Provide the [x, y] coordinate of the cell's center where the given text is located.  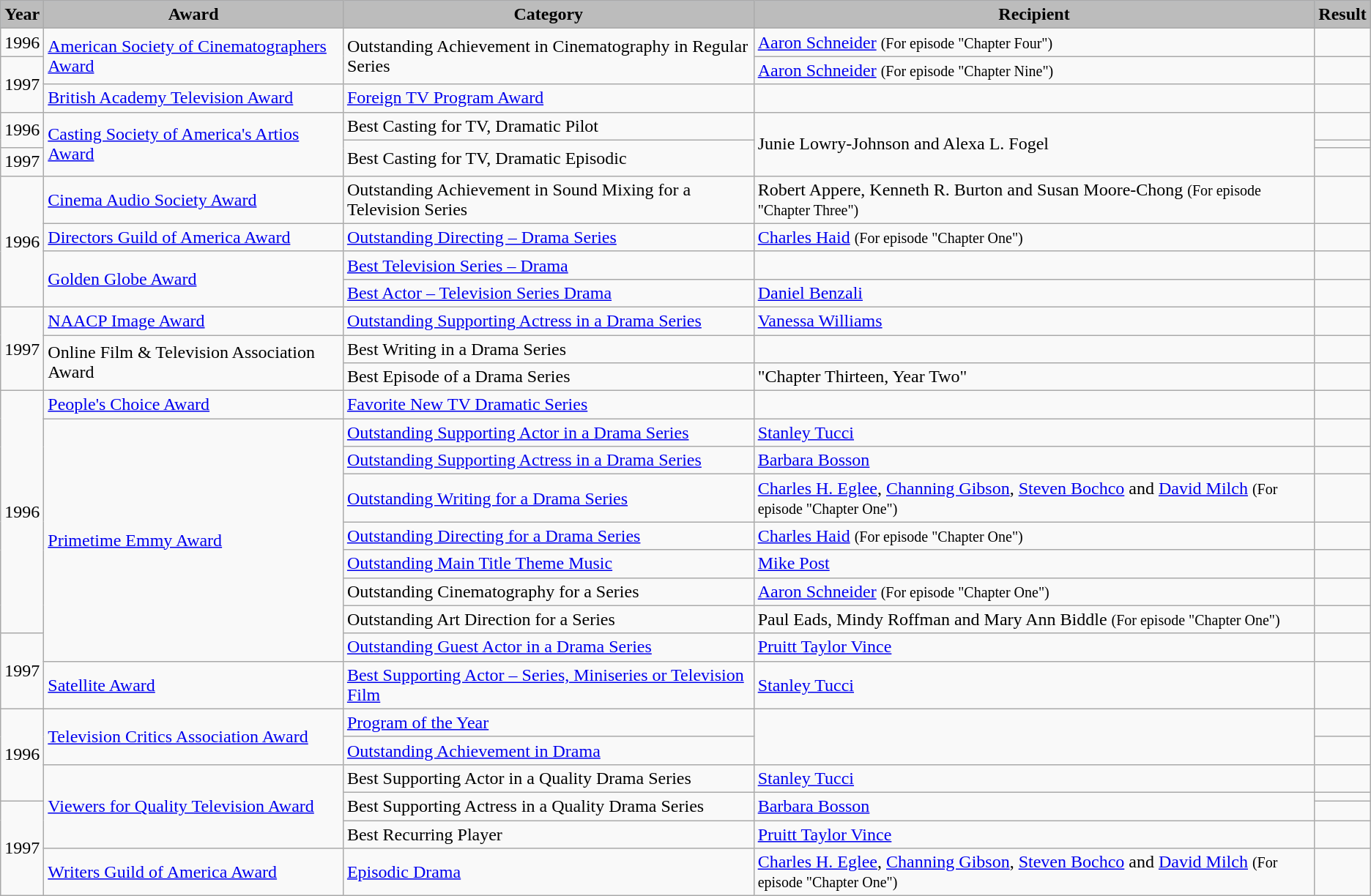
Golden Globe Award [193, 279]
Outstanding Art Direction for a Series [548, 619]
Online Film & Television Association Award [193, 363]
Program of the Year [548, 723]
Viewers for Quality Television Award [193, 806]
"Chapter Thirteen, Year Two" [1034, 377]
Foreign TV Program Award [548, 98]
Result [1342, 15]
Directors Guild of America Award [193, 237]
Best Episode of a Drama Series [548, 377]
Robert Appere, Kenneth R. Burton and Susan Moore-Chong (For episode "Chapter Three") [1034, 199]
Best Casting for TV, Dramatic Episodic [548, 158]
Best Supporting Actress in a Quality Drama Series [548, 806]
Aaron Schneider (For episode "Chapter Four") [1034, 42]
Television Critics Association Award [193, 736]
Mike Post [1034, 564]
Outstanding Achievement in Sound Mixing for a Television Series [548, 199]
Outstanding Main Title Theme Music [548, 564]
Aaron Schneider (For episode "Chapter One") [1034, 591]
Outstanding Achievement in Cinematography in Regular Series [548, 56]
Casting Society of America's Artios Award [193, 143]
British Academy Television Award [193, 98]
NAACP Image Award [193, 321]
Junie Lowry-Johnson and Alexa L. Fogel [1034, 143]
Daniel Benzali [1034, 293]
Award [193, 15]
Outstanding Cinematography for a Series [548, 591]
Recipient [1034, 15]
Outstanding Directing – Drama Series [548, 237]
Favorite New TV Dramatic Series [548, 405]
Best Recurring Player [548, 834]
American Society of Cinematographers Award [193, 56]
Best Casting for TV, Dramatic Pilot [548, 126]
Best Television Series – Drama [548, 265]
Vanessa Williams [1034, 321]
Primetime Emmy Award [193, 540]
Best Supporting Actor – Series, Miniseries or Television Film [548, 685]
Aaron Schneider (For episode "Chapter Nine") [1034, 70]
Best Actor – Television Series Drama [548, 293]
Satellite Award [193, 685]
People's Choice Award [193, 405]
Outstanding Supporting Actor in a Drama Series [548, 433]
Writers Guild of America Award [193, 873]
Cinema Audio Society Award [193, 199]
Year [22, 15]
Paul Eads, Mindy Roffman and Mary Ann Biddle (For episode "Chapter One") [1034, 619]
Episodic Drama [548, 873]
Best Writing in a Drama Series [548, 349]
Category [548, 15]
Outstanding Directing for a Drama Series [548, 536]
Outstanding Achievement in Drama [548, 750]
Outstanding Writing for a Drama Series [548, 498]
Outstanding Guest Actor in a Drama Series [548, 647]
Best Supporting Actor in a Quality Drama Series [548, 778]
